Return [X, Y] of the center of cell containing provided text 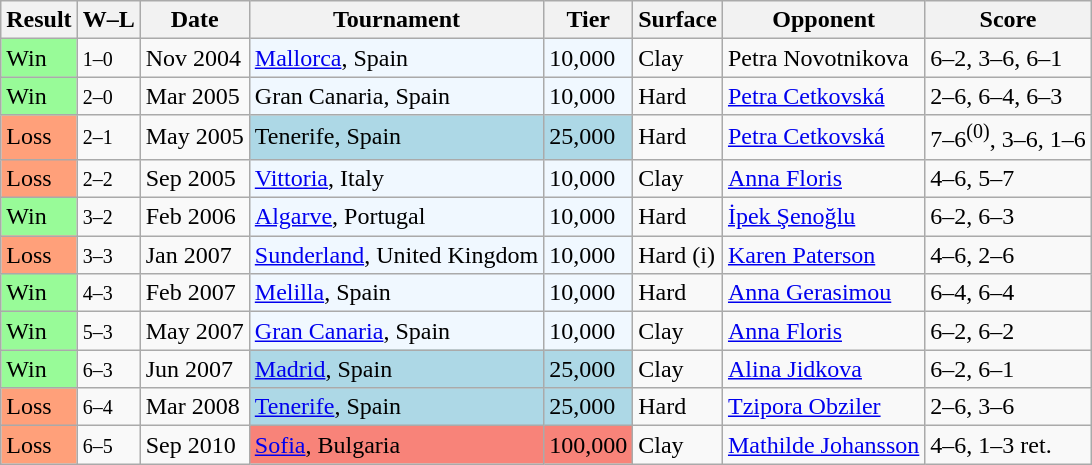
3–3 [108, 255]
2–6, 3–6 [1008, 407]
Feb 2006 [194, 217]
Result [39, 20]
Mathilde Johansson [823, 445]
2–0 [108, 96]
Melilla, Spain [396, 293]
Date [194, 20]
Mallorca, Spain [396, 58]
2–1 [108, 138]
Petra Novotnikova [823, 58]
Karen Paterson [823, 255]
Alina Jidkova [823, 369]
Hard (i) [678, 255]
Tournament [396, 20]
2–6, 6–4, 6–3 [1008, 96]
Sofia, Bulgaria [396, 445]
İpek Şenoğlu [823, 217]
Surface [678, 20]
Madrid, Spain [396, 369]
Tier [588, 20]
Feb 2007 [194, 293]
7–6(0), 3–6, 1–6 [1008, 138]
5–3 [108, 331]
4–6, 1–3 ret. [1008, 445]
Opponent [823, 20]
6–2, 6–2 [1008, 331]
Mar 2008 [194, 407]
4–6, 2–6 [1008, 255]
6–2, 3–6, 6–1 [1008, 58]
6–5 [108, 445]
Sunderland, United Kingdom [396, 255]
2–2 [108, 178]
Mar 2005 [194, 96]
6–2, 6–3 [1008, 217]
6–4, 6–4 [1008, 293]
Algarve, Portugal [396, 217]
4–3 [108, 293]
Sep 2005 [194, 178]
3–2 [108, 217]
W–L [108, 20]
Jan 2007 [194, 255]
Score [1008, 20]
100,000 [588, 445]
1–0 [108, 58]
May 2007 [194, 331]
Jun 2007 [194, 369]
6–3 [108, 369]
Tzipora Obziler [823, 407]
Anna Gerasimou [823, 293]
Sep 2010 [194, 445]
Nov 2004 [194, 58]
6–4 [108, 407]
May 2005 [194, 138]
Vittoria, Italy [396, 178]
4–6, 5–7 [1008, 178]
6–2, 6–1 [1008, 369]
